For the text-containing cell, return its midpoint in [x, y] coordinate format. 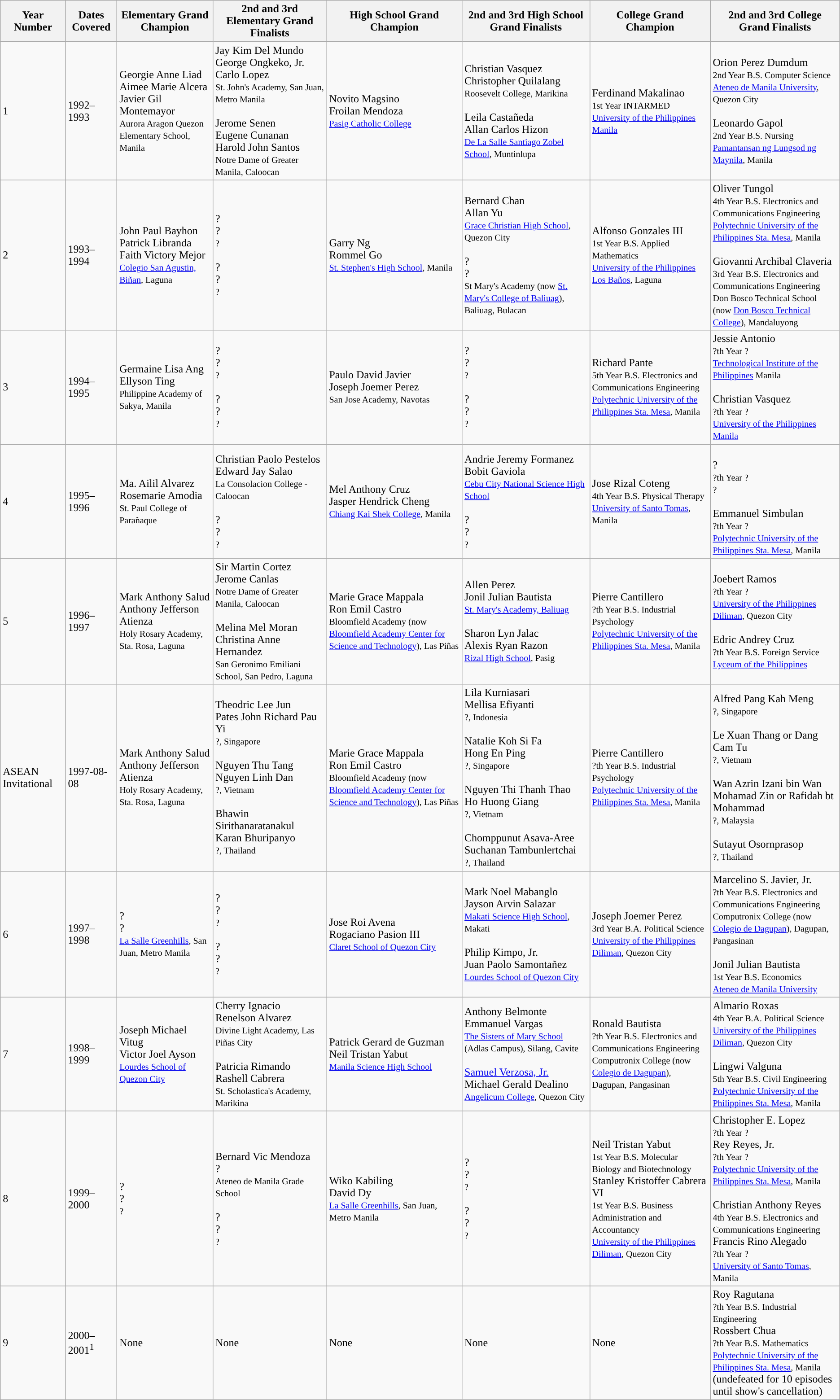
Georgie Anne LiadAimee Marie AlceraJavier Gil MontemayorAurora Aragon Quezon Elementary School, Manila [165, 111]
??th Year ??Emmanuel Simbulan?th Year ?Polytechnic University of the Philippines Sta. Mesa, Manila [775, 501]
Ferdinand Makalinao1st Year INTARMEDUniversity of the Philippines Manila [650, 111]
Christian VasquezChristopher QuilalangRoosevelt College, MarikinaLeila CastañedaAllan Carlos HizonDe La Salle Santiago Zobel School, Muntinlupa [526, 111]
College Grand Champion [650, 21]
John Paul BayhonPatrick LibrandaFaith Victory MejorColegio San Agustin, Biñan, Laguna [165, 255]
1996–1997 [92, 621]
2000–20011 [92, 1343]
Theodric Lee JunPates John Richard Pau Yi?, SingaporeNguyen Thu TangNguyen Linh Dan?, VietnamBhawin SirithanaratanakulKaran Bhuripanyo?, Thailand [270, 778]
6 [33, 934]
Christian Paolo PestelosEdward Jay SalaoLa Consolacion College - Caloocan??? [270, 501]
9 [33, 1343]
??? [165, 1198]
Jessie Antonio?th Year ?Technological Institute of the Philippines ManilaChristian Vasquez?th Year ?University of the Philippines Manila [775, 387]
Paulo David JavierJoseph Joemer PerezSan Jose Academy, Navotas [394, 387]
Year Number [33, 21]
Richard Pante5th Year B.S. Electronics and Communications EngineeringPolytechnic University of the Philippines Sta. Mesa, Manila [650, 387]
ASEAN Invitational [33, 778]
Ronald Bautista?th Year B.S. Electronics and Communications EngineeringComputronix College (now Colegio de Dagupan), Dagupan, Pangasinan [650, 1054]
1998–1999 [92, 1054]
2nd and 3rd High School Grand Finalists [526, 21]
Bernard ChanAllan YuGrace Christian High School, Quezon City??St Mary's Academy (now St. Mary's College of Baliuag), Baliuag, Bulacan [526, 255]
Dates Covered [92, 21]
Garry NgRommel GoSt. Stephen's High School, Manila [394, 255]
1 [33, 111]
2nd and 3rd College Grand Finalists [775, 21]
Joebert Ramos?th Year ?University of the Philippines Diliman, Quezon CityEdric Andrey Cruz?th Year B.S. Foreign ServiceLyceum of the Philippines [775, 621]
Ma. Ailil AlvarezRosemarie AmodiaSt. Paul College of Parañaque [165, 501]
Jose Rizal Coteng4th Year B.S. Physical TherapyUniversity of Santo Tomas, Manila [650, 501]
5 [33, 621]
2nd and 3rd Elementary Grand Finalists [270, 21]
1995–1996 [92, 501]
4 [33, 501]
1997-08-08 [92, 778]
Novito MagsinoFroilan MendozaPasig Catholic College [394, 111]
Mark Noel MabangloJayson Arvin SalazarMakati Science High School, MakatiPhilip Kimpo, Jr.Juan Paolo SamontañezLourdes School of Quezon City [526, 934]
Andrie Jeremy Formanez Bobit Gaviola Cebu City National Science High School??? [526, 501]
1999–2000 [92, 1198]
Mel Anthony CruzJasper Hendrick ChengChiang Kai Shek College, Manila [394, 501]
Jose Roi AvenaRogaciano Pasion IIIClaret School of Quezon City [394, 934]
2 [33, 255]
7 [33, 1054]
??La Salle Greenhills, San Juan, Metro Manila [165, 934]
Elementary Grand Champion [165, 21]
1994–1995 [92, 387]
Joseph Joemer Perez3rd Year B.A. Political ScienceUniversity of the Philippines Diliman, Quezon City [650, 934]
Wiko KabilingDavid DyLa Salle Greenhills, San Juan, Metro Manila [394, 1198]
Allen PerezJonil Julian BautistaSt. Mary's Academy, BaliuagSharon Lyn JalacAlexis Ryan RazonRizal High School, Pasig [526, 621]
Alfonso Gonzales III1st Year B.S. Applied MathematicsUniversity of the Philippines Los Baños, Laguna [650, 255]
1993–1994 [92, 255]
1992–1993 [92, 111]
Patrick Gerard de GuzmanNeil Tristan YabutManila Science High School [394, 1054]
8 [33, 1198]
Joseph Michael VitugVictor Joel AysonLourdes School of Quezon City [165, 1054]
Cherry IgnacioRenelson AlvarezDivine Light Academy, Las Piñas CityPatricia RimandoRashell CabreraSt. Scholastica's Academy, Marikina [270, 1054]
High School Grand Champion [394, 21]
Germaine Lisa AngEllyson TingPhilippine Academy of Sakya, Manila [165, 387]
Bernard Vic Mendoza?Ateneo de Manila Grade School??? [270, 1198]
3 [33, 387]
1997–1998 [92, 934]
